Provide the (x, y) coordinate of the cell's center where the given text is located.  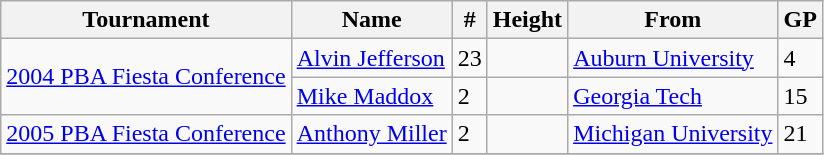
15 (800, 96)
Alvin Jefferson (372, 58)
Tournament (146, 20)
23 (470, 58)
GP (800, 20)
Name (372, 20)
2005 PBA Fiesta Conference (146, 134)
# (470, 20)
From (673, 20)
Anthony Miller (372, 134)
Mike Maddox (372, 96)
Georgia Tech (673, 96)
Michigan University (673, 134)
Height (527, 20)
2004 PBA Fiesta Conference (146, 77)
4 (800, 58)
21 (800, 134)
Auburn University (673, 58)
